Provide the [X, Y] coordinate of the cell's center where the given text is located.  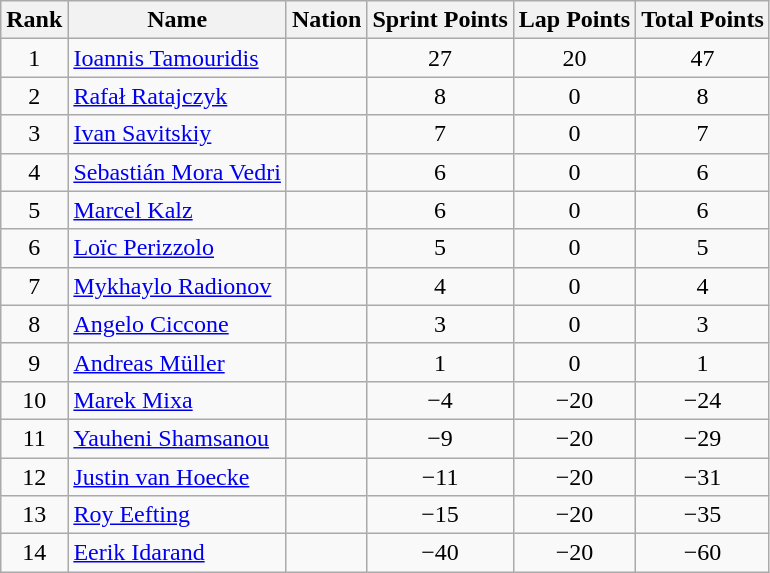
Name [178, 20]
Sprint Points [440, 20]
2 [34, 96]
Marek Mixa [178, 400]
−40 [440, 553]
−4 [440, 400]
Justin van Hoecke [178, 477]
−9 [440, 438]
Mykhaylo Radionov [178, 286]
Roy Eefting [178, 515]
−24 [703, 400]
Eerik Idarand [178, 553]
9 [34, 362]
27 [440, 58]
Sebastián Mora Vedri [178, 172]
12 [34, 477]
−11 [440, 477]
Rank [34, 20]
−35 [703, 515]
20 [574, 58]
Yauheni Shamsanou [178, 438]
Lap Points [574, 20]
Angelo Ciccone [178, 324]
Andreas Müller [178, 362]
Rafał Ratajczyk [178, 96]
−29 [703, 438]
−15 [440, 515]
10 [34, 400]
Nation [326, 20]
47 [703, 58]
−60 [703, 553]
Total Points [703, 20]
Loïc Perizzolo [178, 248]
Marcel Kalz [178, 210]
Ivan Savitskiy [178, 134]
13 [34, 515]
Ioannis Tamouridis [178, 58]
−31 [703, 477]
14 [34, 553]
11 [34, 438]
